Pinpoint the cell where the given text exists, returning its [x, y] midpoint coordinate. 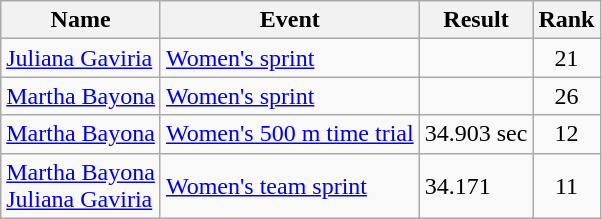
Martha BayonaJuliana Gaviria [81, 186]
Women's 500 m time trial [290, 134]
Women's team sprint [290, 186]
Juliana Gaviria [81, 58]
26 [566, 96]
Name [81, 20]
21 [566, 58]
Rank [566, 20]
11 [566, 186]
Event [290, 20]
34.903 sec [476, 134]
12 [566, 134]
34.171 [476, 186]
Result [476, 20]
